Identify which cell holds the provided text, then report its [X, Y] central coordinate. 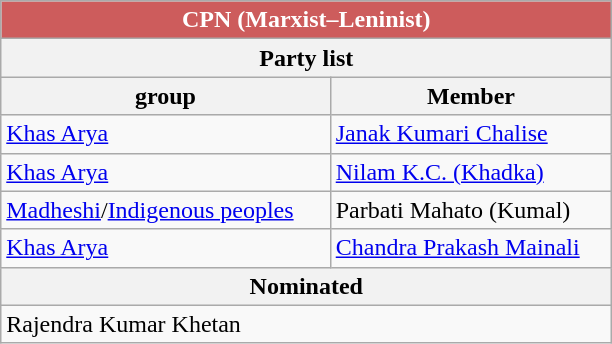
Janak Kumari Chalise [471, 134]
Member [471, 96]
Parbati Mahato (Kumal) [471, 210]
Chandra Prakash Mainali [471, 248]
Nominated [306, 286]
Madheshi/Indigenous peoples [166, 210]
Nilam K.C. (Khadka) [471, 172]
Party list [306, 58]
group [166, 96]
CPN (Marxist–Leninist) [306, 20]
Rajendra Kumar Khetan [306, 324]
